Extract the [x, y] coordinate from the center of the cell holding the provided text.  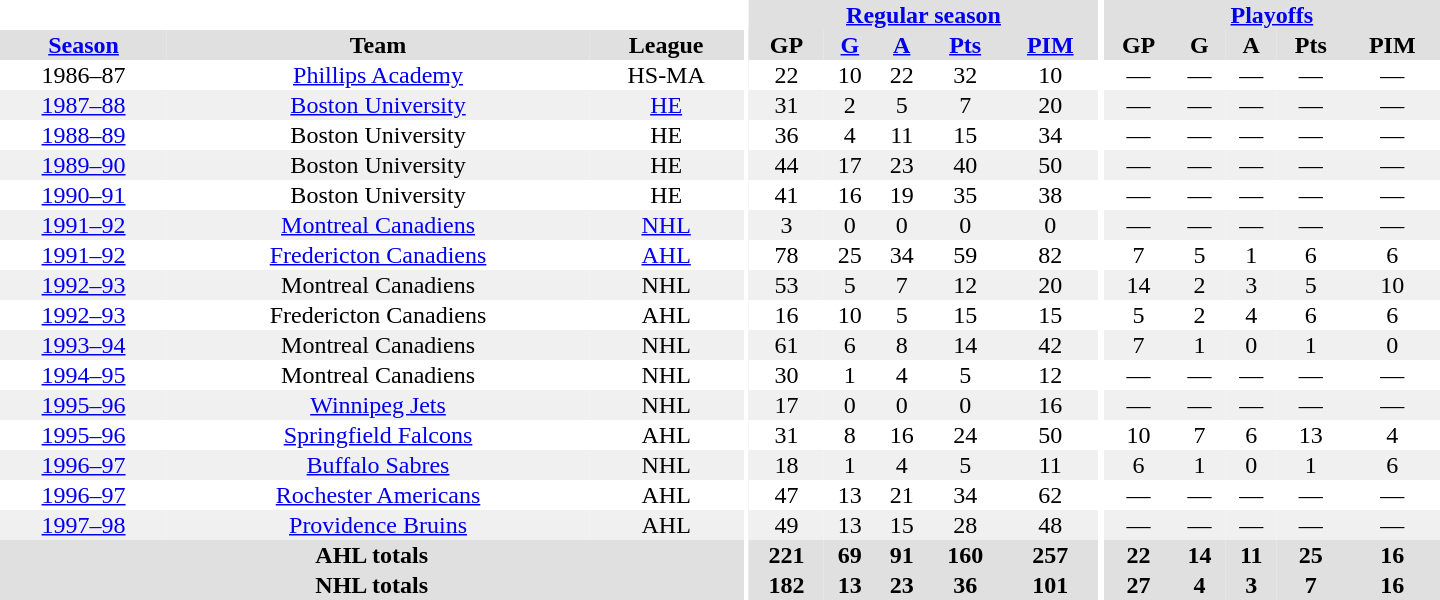
35 [966, 195]
Regular season [924, 15]
38 [1050, 195]
1989–90 [84, 165]
NHL totals [372, 585]
Providence Bruins [378, 525]
1990–91 [84, 195]
69 [850, 555]
19 [902, 195]
1993–94 [84, 345]
59 [966, 255]
18 [786, 465]
League [666, 45]
47 [786, 495]
Springfield Falcons [378, 435]
160 [966, 555]
44 [786, 165]
61 [786, 345]
91 [902, 555]
82 [1050, 255]
Phillips Academy [378, 75]
32 [966, 75]
41 [786, 195]
42 [1050, 345]
27 [1139, 585]
30 [786, 375]
1994–95 [84, 375]
AHL totals [372, 555]
HS-MA [666, 75]
Winnipeg Jets [378, 405]
53 [786, 285]
221 [786, 555]
Team [378, 45]
257 [1050, 555]
78 [786, 255]
1997–98 [84, 525]
1988–89 [84, 135]
49 [786, 525]
Buffalo Sabres [378, 465]
182 [786, 585]
Rochester Americans [378, 495]
48 [1050, 525]
101 [1050, 585]
1986–87 [84, 75]
Playoffs [1272, 15]
1987–88 [84, 105]
Season [84, 45]
28 [966, 525]
24 [966, 435]
21 [902, 495]
40 [966, 165]
62 [1050, 495]
